Return [x, y] of the center of cell containing provided text 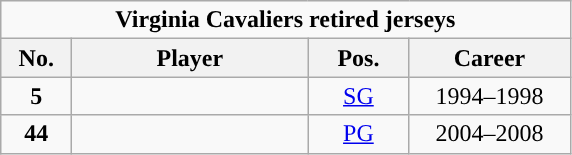
Pos. [358, 58]
5 [36, 96]
2004–2008 [490, 134]
No. [36, 58]
PG [358, 134]
Virginia Cavaliers retired jerseys [286, 20]
Player [190, 58]
SG [358, 96]
1994–1998 [490, 96]
Career [490, 58]
44 [36, 134]
